Output the [x, y] coordinate of the center of the cell containing the given text.  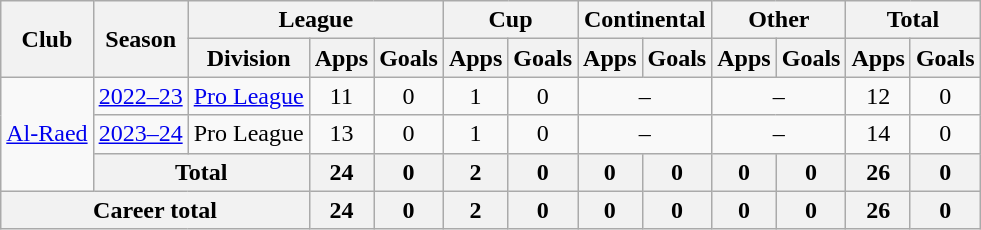
Cup [510, 20]
Al-Raed [47, 134]
2023–24 [140, 134]
Division [248, 58]
Season [140, 39]
Continental [645, 20]
14 [878, 134]
Career total [155, 210]
League [316, 20]
Club [47, 39]
2022–23 [140, 96]
12 [878, 96]
13 [341, 134]
11 [341, 96]
Other [779, 20]
